Return (x, y) of the center of cell containing provided text 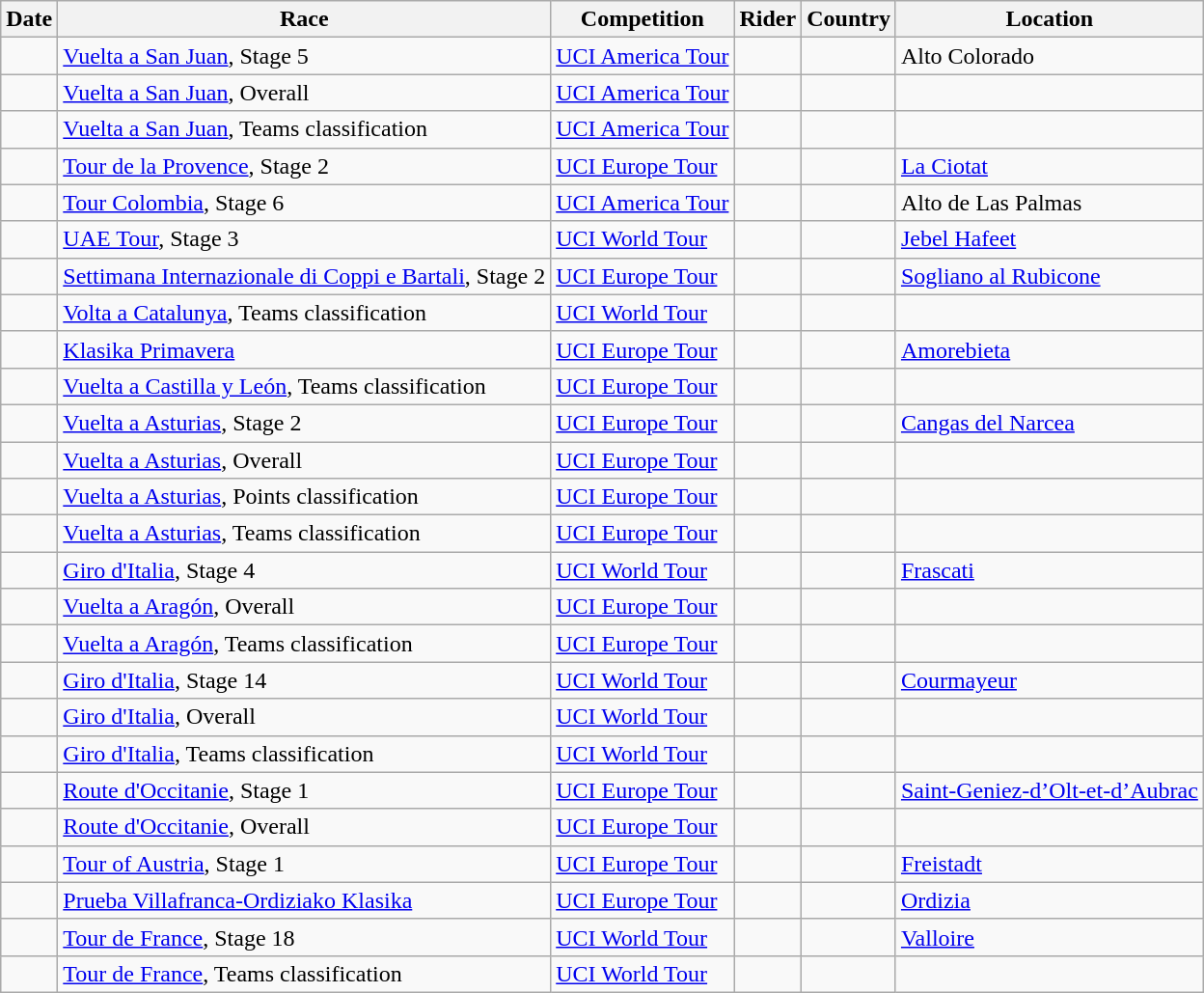
Freistadt (1050, 864)
Prueba Villafranca-Ordiziako Klasika (305, 900)
Saint-Geniez-d’Olt-et-d’Aubrac (1050, 790)
Vuelta a Aragón, Teams classification (305, 644)
Vuelta a Castilla y León, Teams classification (305, 386)
Vuelta a Asturias, Teams classification (305, 534)
Valloire (1050, 937)
Volta a Catalunya, Teams classification (305, 313)
Alto de Las Palmas (1050, 203)
Vuelta a San Juan, Stage 5 (305, 56)
Giro d'Italia, Overall (305, 717)
Amorebieta (1050, 349)
Settimana Internazionale di Coppi e Bartali, Stage 2 (305, 276)
Tour de la Provence, Stage 2 (305, 166)
Vuelta a Asturias, Points classification (305, 497)
Giro d'Italia, Stage 14 (305, 680)
Tour de France, Stage 18 (305, 937)
Vuelta a Asturias, Stage 2 (305, 423)
Country (849, 19)
Tour of Austria, Stage 1 (305, 864)
Competition (643, 19)
Date (29, 19)
Frascati (1050, 570)
Jebel Hafeet (1050, 239)
Cangas del Narcea (1050, 423)
Ordizia (1050, 900)
Rider (768, 19)
Vuelta a San Juan, Teams classification (305, 129)
Route d'Occitanie, Overall (305, 827)
Tour Colombia, Stage 6 (305, 203)
Vuelta a San Juan, Overall (305, 93)
Giro d'Italia, Teams classification (305, 754)
UAE Tour, Stage 3 (305, 239)
Route d'Occitanie, Stage 1 (305, 790)
Location (1050, 19)
Vuelta a Aragón, Overall (305, 607)
La Ciotat (1050, 166)
Race (305, 19)
Alto Colorado (1050, 56)
Vuelta a Asturias, Overall (305, 460)
Sogliano al Rubicone (1050, 276)
Courmayeur (1050, 680)
Giro d'Italia, Stage 4 (305, 570)
Klasika Primavera (305, 349)
Tour de France, Teams classification (305, 974)
